Extract the (X, Y) coordinate from the center of the cell holding the provided text.  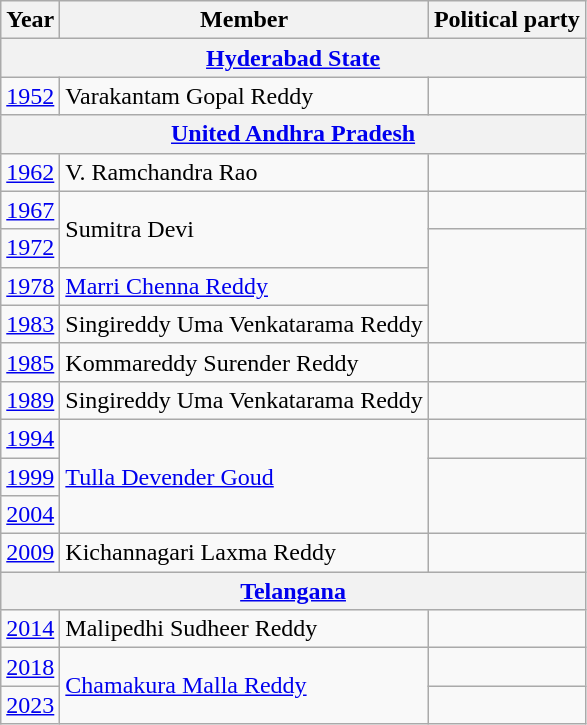
Varakantam Gopal Reddy (244, 96)
1989 (30, 400)
2014 (30, 629)
1985 (30, 362)
1994 (30, 438)
Kichannagari Laxma Reddy (244, 553)
Kommareddy Surender Reddy (244, 362)
1978 (30, 286)
Chamakura Malla Reddy (244, 686)
Member (244, 20)
2004 (30, 515)
1972 (30, 248)
1962 (30, 172)
1967 (30, 210)
1983 (30, 324)
Tulla Devender Goud (244, 476)
Marri Chenna Reddy (244, 286)
Year (30, 20)
Hyderabad State (294, 58)
Political party (506, 20)
V. Ramchandra Rao (244, 172)
United Andhra Pradesh (294, 134)
Malipedhi Sudheer Reddy (244, 629)
Sumitra Devi (244, 229)
Telangana (294, 591)
2009 (30, 553)
1999 (30, 477)
1952 (30, 96)
2018 (30, 667)
2023 (30, 705)
